Determine the (X, Y) coordinate at the center of the cell enclosing the given text.  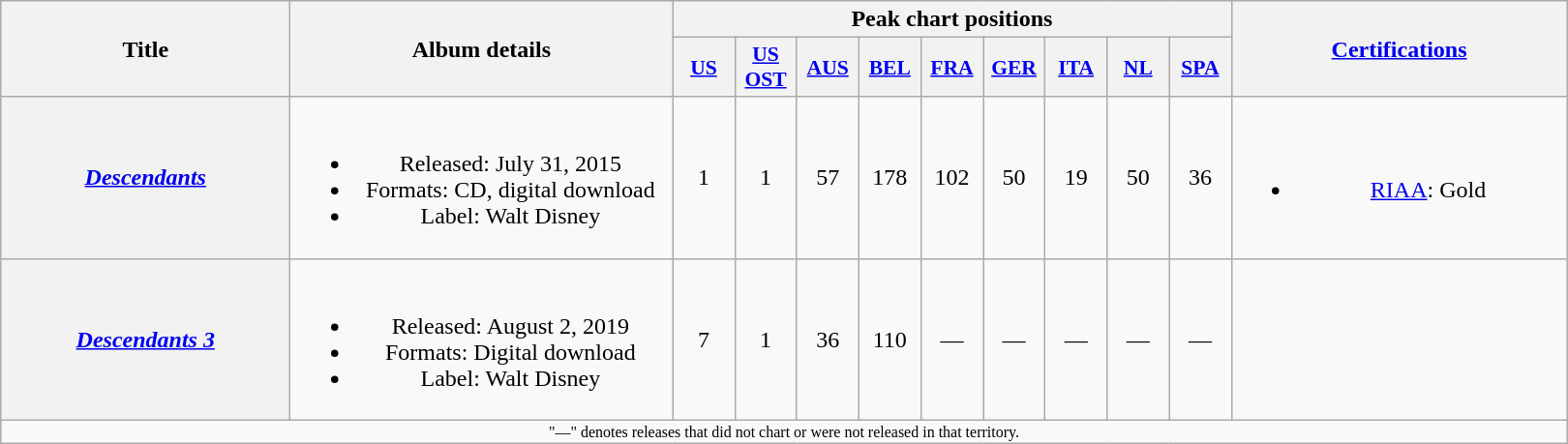
ITA (1076, 68)
AUS (828, 68)
NL (1138, 68)
"—" denotes releases that did not chart or were not released in that territory. (784, 431)
US (704, 68)
Descendants (145, 178)
FRA (951, 68)
Released: July 31, 2015Formats: CD, digital downloadLabel: Walt Disney (482, 178)
Released: August 2, 2019Formats: Digital downloadLabel: Walt Disney (482, 339)
Certifications (1400, 48)
Title (145, 48)
Peak chart positions (952, 19)
GER (1014, 68)
USOST (766, 68)
BEL (890, 68)
19 (1076, 178)
Descendants 3 (145, 339)
110 (890, 339)
178 (890, 178)
Album details (482, 48)
7 (704, 339)
RIAA: Gold (1400, 178)
57 (828, 178)
SPA (1200, 68)
102 (951, 178)
